Return [X, Y] of the center of cell containing provided text 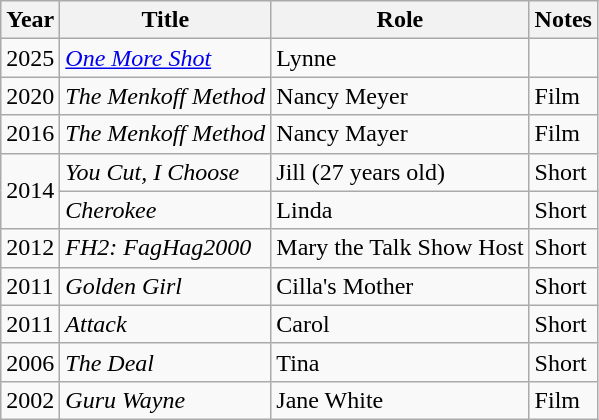
Attack [166, 324]
You Cut, I Choose [166, 172]
2002 [30, 400]
2025 [30, 58]
Carol [400, 324]
2014 [30, 191]
Year [30, 20]
FH2: FagHag2000 [166, 248]
Title [166, 20]
Role [400, 20]
Mary the Talk Show Host [400, 248]
Cilla's Mother [400, 286]
Guru Wayne [166, 400]
2012 [30, 248]
Jane White [400, 400]
Lynne [400, 58]
Notes [563, 20]
Golden Girl [166, 286]
One More Shot [166, 58]
Tina [400, 362]
Cherokee [166, 210]
2020 [30, 96]
Nancy Meyer [400, 96]
The Deal [166, 362]
Linda [400, 210]
Nancy Mayer [400, 134]
2016 [30, 134]
Jill (27 years old) [400, 172]
2006 [30, 362]
